Determine the (X, Y) coordinate at the center of the cell enclosing the given text.  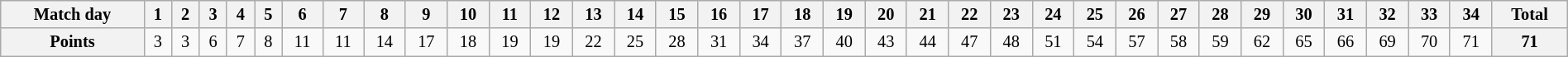
13 (594, 14)
62 (1262, 42)
59 (1221, 42)
48 (1012, 42)
29 (1262, 14)
54 (1095, 42)
1 (157, 14)
24 (1054, 14)
33 (1429, 14)
10 (468, 14)
16 (719, 14)
44 (928, 42)
12 (552, 14)
69 (1388, 42)
51 (1054, 42)
26 (1136, 14)
43 (887, 42)
40 (844, 42)
21 (928, 14)
58 (1179, 42)
47 (969, 42)
2 (185, 14)
20 (887, 14)
Total (1530, 14)
32 (1388, 14)
Points (73, 42)
57 (1136, 42)
9 (427, 14)
Match day (73, 14)
15 (676, 14)
5 (268, 14)
27 (1179, 14)
4 (240, 14)
65 (1303, 42)
66 (1346, 42)
70 (1429, 42)
23 (1012, 14)
37 (802, 42)
30 (1303, 14)
